Locate the cell with the specified text and output its (x, y) center coordinate. 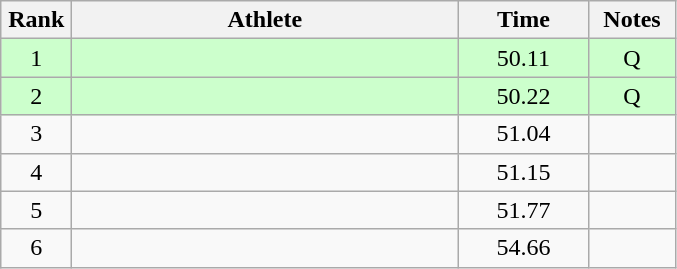
Time (524, 20)
3 (36, 134)
50.11 (524, 58)
4 (36, 172)
51.15 (524, 172)
1 (36, 58)
Athlete (265, 20)
Notes (632, 20)
6 (36, 248)
5 (36, 210)
51.77 (524, 210)
50.22 (524, 96)
2 (36, 96)
54.66 (524, 248)
51.04 (524, 134)
Rank (36, 20)
